Scan for the cell matching the given text and deliver its (X, Y) coordinate at center. 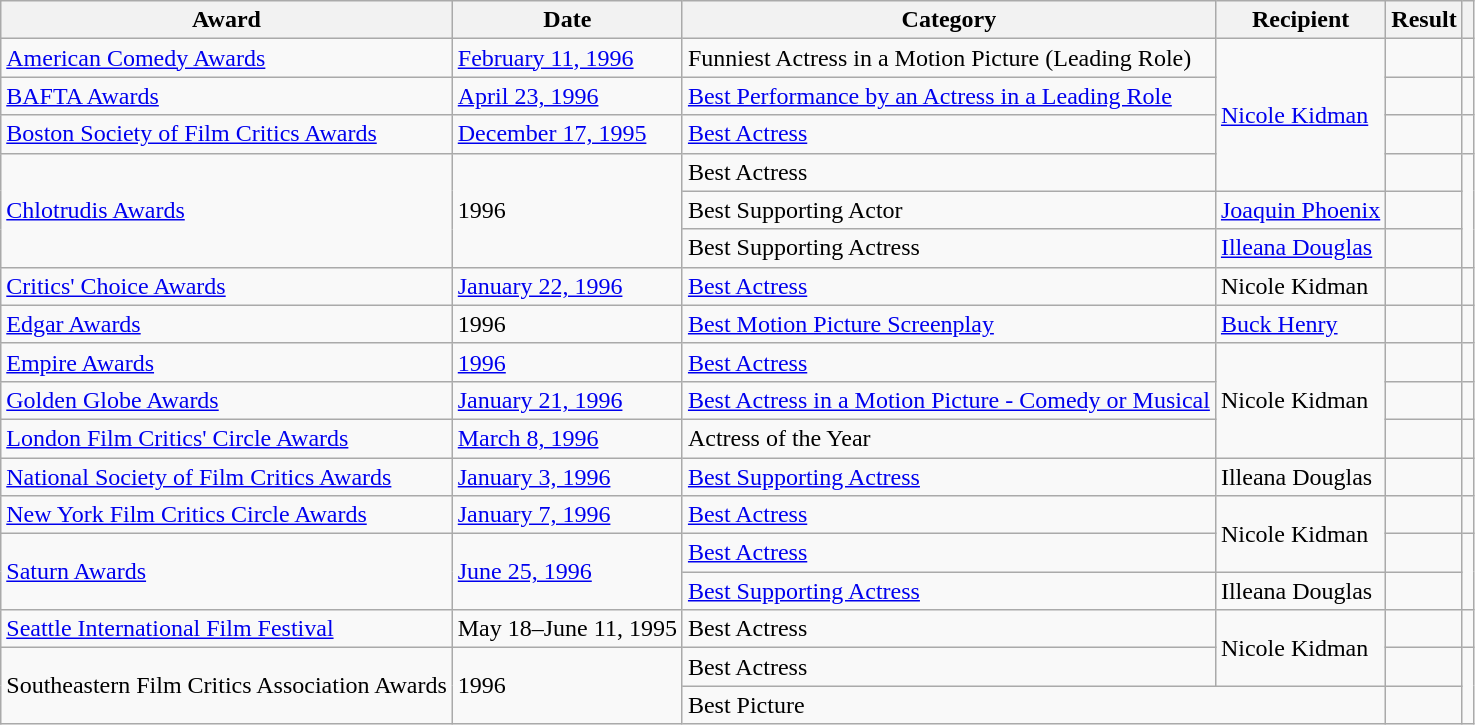
Funniest Actress in a Motion Picture (Leading Role) (948, 58)
Golden Globe Awards (227, 400)
Best Motion Picture Screenplay (948, 324)
April 23, 1996 (567, 96)
New York Film Critics Circle Awards (227, 515)
National Society of Film Critics Awards (227, 477)
Actress of the Year (948, 438)
Award (227, 20)
March 8, 1996 (567, 438)
Critics' Choice Awards (227, 286)
Result (1424, 20)
January 7, 1996 (567, 515)
London Film Critics' Circle Awards (227, 438)
Chlotrudis Awards (227, 210)
Edgar Awards (227, 324)
June 25, 1996 (567, 572)
May 18–June 11, 1995 (567, 629)
Southeastern Film Critics Association Awards (227, 686)
January 22, 1996 (567, 286)
January 21, 1996 (567, 400)
Empire Awards (227, 362)
Buck Henry (1300, 324)
American Comedy Awards (227, 58)
Category (948, 20)
December 17, 1995 (567, 134)
Best Performance by an Actress in a Leading Role (948, 96)
Seattle International Film Festival (227, 629)
Joaquin Phoenix (1300, 210)
Best Picture (1034, 705)
Date (567, 20)
Recipient (1300, 20)
Best Supporting Actor (948, 210)
February 11, 1996 (567, 58)
BAFTA Awards (227, 96)
Saturn Awards (227, 572)
January 3, 1996 (567, 477)
Boston Society of Film Critics Awards (227, 134)
Best Actress in a Motion Picture - Comedy or Musical (948, 400)
